Output the [X, Y] coordinate of the center of the cell containing the given text.  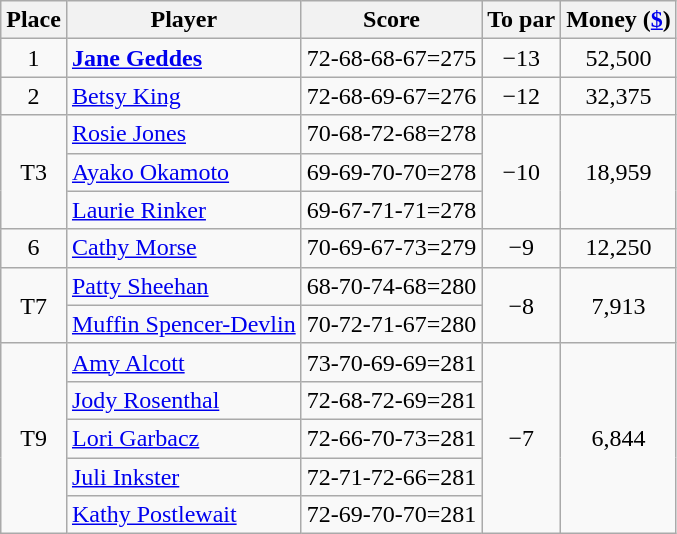
Laurie Rinker [184, 210]
T3 [34, 172]
Jane Geddes [184, 58]
72-68-69-67=276 [392, 96]
12,250 [619, 248]
6,844 [619, 438]
−12 [522, 96]
2 [34, 96]
−13 [522, 58]
Juli Inkster [184, 477]
72-69-70-70=281 [392, 515]
70-68-72-68=278 [392, 134]
T7 [34, 305]
Score [392, 20]
6 [34, 248]
Money ($) [619, 20]
Cathy Morse [184, 248]
Amy Alcott [184, 362]
−9 [522, 248]
72-71-72-66=281 [392, 477]
52,500 [619, 58]
Jody Rosenthal [184, 400]
Place [34, 20]
32,375 [619, 96]
Rosie Jones [184, 134]
−10 [522, 172]
72-68-68-67=275 [392, 58]
70-69-67-73=279 [392, 248]
73-70-69-69=281 [392, 362]
−8 [522, 305]
70-72-71-67=280 [392, 324]
1 [34, 58]
68-70-74-68=280 [392, 286]
72-68-72-69=281 [392, 400]
18,959 [619, 172]
Kathy Postlewait [184, 515]
Player [184, 20]
7,913 [619, 305]
Betsy King [184, 96]
Ayako Okamoto [184, 172]
Patty Sheehan [184, 286]
−7 [522, 438]
To par [522, 20]
72-66-70-73=281 [392, 438]
Muffin Spencer-Devlin [184, 324]
Lori Garbacz [184, 438]
69-67-71-71=278 [392, 210]
T9 [34, 438]
69-69-70-70=278 [392, 172]
